For the text-containing cell, return its midpoint in (X, Y) coordinate format. 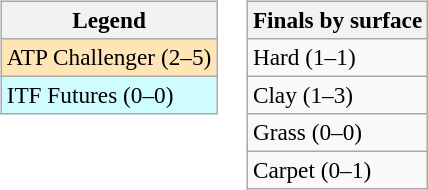
Carpet (0–1) (337, 171)
ITF Futures (0–0) (108, 95)
Clay (1–3) (337, 95)
Grass (0–0) (337, 133)
ATP Challenger (2–5) (108, 57)
Hard (1–1) (337, 57)
Legend (108, 20)
Finals by surface (337, 20)
